Return [x, y] of the center of cell containing provided text 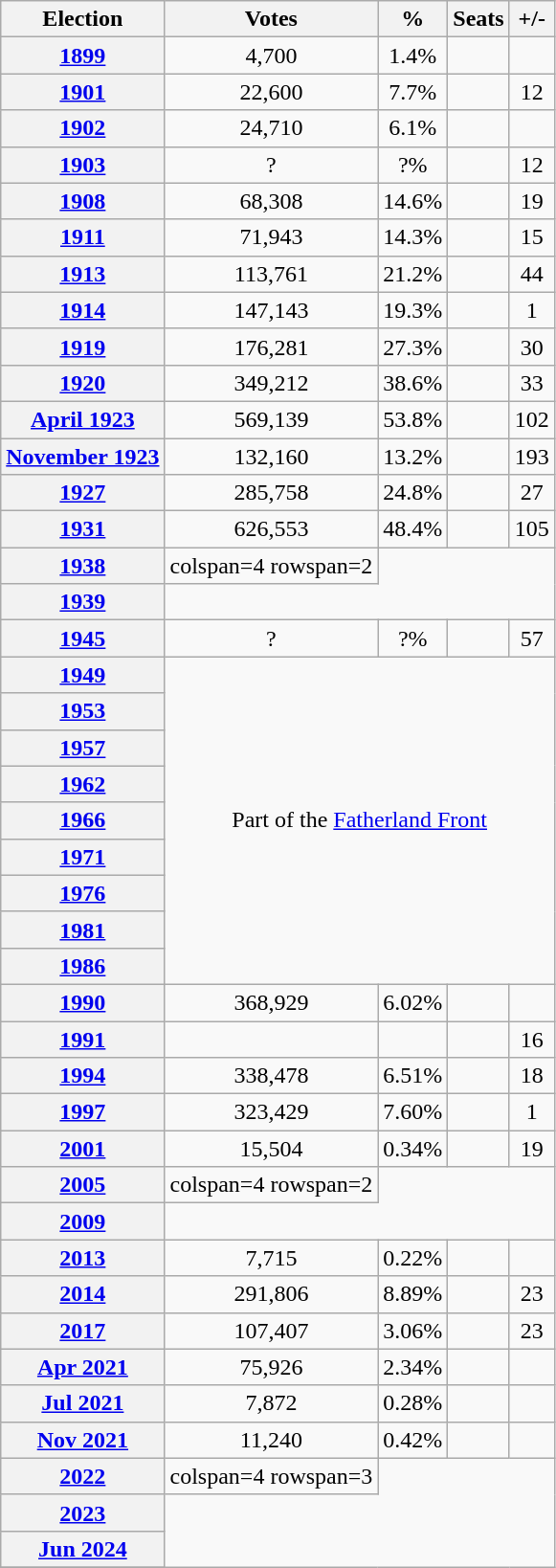
75,926 [272, 1367]
November 1923 [82, 457]
13.2% [413, 457]
338,478 [272, 1076]
colspan=4 rowspan=3 [272, 1476]
48.4% [413, 529]
7.7% [413, 92]
24.8% [413, 493]
15 [532, 237]
1902 [82, 128]
1920 [82, 383]
132,160 [272, 457]
Nov 2021 [82, 1440]
22,600 [272, 92]
1949 [82, 675]
1903 [82, 165]
1953 [82, 711]
7,872 [272, 1403]
15,504 [272, 1149]
1913 [82, 274]
0.22% [413, 1258]
27.3% [413, 347]
1962 [82, 784]
14.3% [413, 237]
3.06% [413, 1331]
323,429 [272, 1112]
6.02% [413, 1002]
1899 [82, 56]
1986 [82, 966]
April 1923 [82, 419]
1911 [82, 237]
Jun 2024 [82, 1549]
7,715 [272, 1258]
626,553 [272, 529]
2005 [82, 1185]
1901 [82, 92]
102 [532, 419]
193 [532, 457]
68,308 [272, 201]
1976 [82, 893]
Seats [478, 19]
105 [532, 529]
6.1% [413, 128]
57 [532, 638]
2014 [82, 1294]
0.42% [413, 1440]
27 [532, 493]
16 [532, 1039]
368,929 [272, 1002]
30 [532, 347]
1990 [82, 1002]
291,806 [272, 1294]
107,407 [272, 1331]
% [413, 19]
24,710 [272, 128]
18 [532, 1076]
0.28% [413, 1403]
53.8% [413, 419]
1994 [82, 1076]
1908 [82, 201]
6.51% [413, 1076]
1945 [82, 638]
44 [532, 274]
1997 [82, 1112]
2017 [82, 1331]
Part of the Fatherland Front [360, 821]
349,212 [272, 383]
1966 [82, 820]
2.34% [413, 1367]
2009 [82, 1221]
Election [82, 19]
1938 [82, 566]
38.6% [413, 383]
Votes [272, 19]
21.2% [413, 274]
1939 [82, 602]
+/- [532, 19]
2022 [82, 1476]
1981 [82, 930]
Apr 2021 [82, 1367]
1919 [82, 347]
1957 [82, 748]
113,761 [272, 274]
1927 [82, 493]
1971 [82, 857]
14.6% [413, 201]
1931 [82, 529]
1914 [82, 310]
7.60% [413, 1112]
2023 [82, 1512]
1.4% [413, 56]
Jul 2021 [82, 1403]
8.89% [413, 1294]
147,143 [272, 310]
569,139 [272, 419]
2013 [82, 1258]
19.3% [413, 310]
176,281 [272, 347]
285,758 [272, 493]
2001 [82, 1149]
71,943 [272, 237]
11,240 [272, 1440]
33 [532, 383]
0.34% [413, 1149]
1991 [82, 1039]
4,700 [272, 56]
